Scan for the cell matching the given text and deliver its (X, Y) coordinate at center. 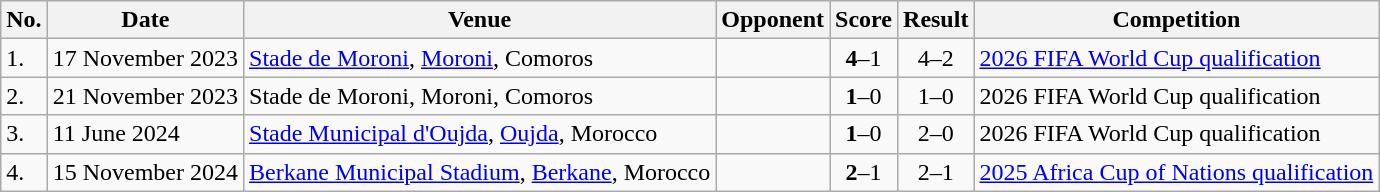
15 November 2024 (145, 172)
Berkane Municipal Stadium, Berkane, Morocco (480, 172)
No. (24, 20)
Venue (480, 20)
2025 Africa Cup of Nations qualification (1176, 172)
Stade Municipal d'Oujda, Oujda, Morocco (480, 134)
Result (936, 20)
11 June 2024 (145, 134)
21 November 2023 (145, 96)
2. (24, 96)
17 November 2023 (145, 58)
4–1 (864, 58)
3. (24, 134)
Competition (1176, 20)
1. (24, 58)
Score (864, 20)
2–0 (936, 134)
Date (145, 20)
4. (24, 172)
Opponent (773, 20)
4–2 (936, 58)
